Detect which cell encompasses the target text, then output its (x, y) center coordinate. 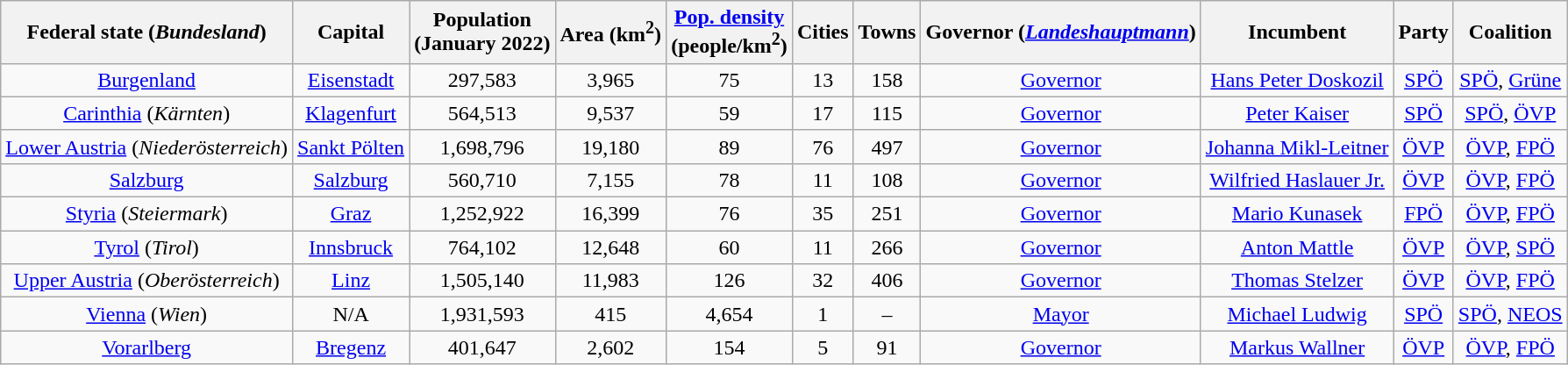
3,965 (610, 80)
Klagenfurt (351, 113)
32 (823, 281)
60 (730, 247)
Johanna Mikl-Leitner (1297, 147)
Incumbent (1297, 32)
406 (887, 281)
764,102 (482, 247)
Markus Wallner (1297, 347)
1,931,593 (482, 314)
Governor (Landeshauptmann) (1061, 32)
Federal state (Bundes­land) (147, 32)
1 (823, 314)
158 (887, 80)
415 (610, 314)
126 (730, 281)
Anton Mattle (1297, 247)
Hans Peter Doskozil (1297, 80)
Michael Ludwig (1297, 314)
FPÖ (1423, 214)
266 (887, 247)
Linz (351, 281)
108 (887, 180)
Lower Austria (Nieder­österreich) (147, 147)
2,602 (610, 347)
Vienna (Wien) (147, 314)
7,155 (610, 180)
497 (887, 147)
Cities (823, 32)
59 (730, 113)
17 (823, 113)
Burgenland (147, 80)
16,399 (610, 214)
Carinthia (Kärnten) (147, 113)
Peter Kaiser (1297, 113)
297,583 (482, 80)
SPÖ, NEOS (1510, 314)
Tyrol (Tirol) (147, 247)
– (887, 314)
19,180 (610, 147)
5 (823, 347)
89 (730, 147)
Capital (351, 32)
Innsbruck (351, 247)
Area (km2) (610, 32)
1,252,922 (482, 214)
401,647 (482, 347)
1,698,796 (482, 147)
N/A (351, 314)
Pop. density(people/km2) (730, 32)
Styria (Steiermark) (147, 214)
Mario Kunasek (1297, 214)
35 (823, 214)
12,648 (610, 247)
ÖVP, SPÖ (1510, 247)
Upper Austria (Ober­österreich) (147, 281)
Vorarlberg (147, 347)
251 (887, 214)
Mayor (1061, 314)
SPÖ, ÖVP (1510, 113)
9,537 (610, 113)
Coalition (1510, 32)
SPÖ, Grüne (1510, 80)
1,505,140 (482, 281)
115 (887, 113)
560,710 (482, 180)
Party (1423, 32)
91 (887, 347)
4,654 (730, 314)
75 (730, 80)
Sankt Pölten (351, 147)
Popula­tion(January 2022) (482, 32)
Thomas Stelzer (1297, 281)
78 (730, 180)
154 (730, 347)
Graz (351, 214)
Wilfried Haslauer Jr. (1297, 180)
13 (823, 80)
Eisenstadt (351, 80)
11,983 (610, 281)
Bregenz (351, 347)
564,513 (482, 113)
Towns (887, 32)
